Detect which cell encompasses the target text, then output its [X, Y] center coordinate. 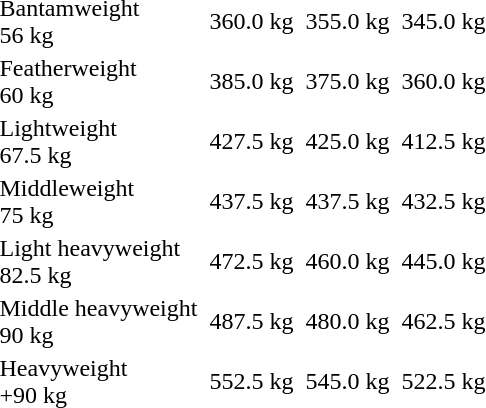
480.0 kg [348, 322]
460.0 kg [348, 262]
385.0 kg [252, 82]
427.5 kg [252, 142]
487.5 kg [252, 322]
472.5 kg [252, 262]
375.0 kg [348, 82]
425.0 kg [348, 142]
